Provide the [X, Y] coordinate of the cell's center where the given text is located.  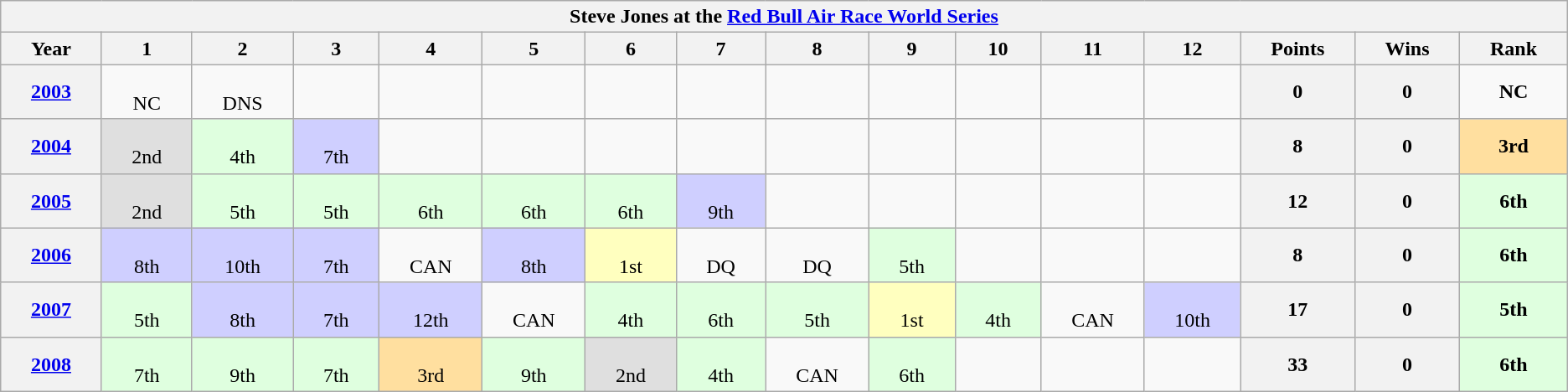
2008 [51, 364]
33 [1297, 364]
10 [998, 49]
9 [911, 49]
3 [337, 49]
2004 [51, 146]
2003 [51, 92]
Wins [1407, 49]
Points [1297, 49]
5 [534, 49]
1 [147, 49]
2006 [51, 255]
4 [431, 49]
11 [1092, 49]
Rank [1514, 49]
6 [631, 49]
7 [720, 49]
DNS [242, 92]
Year [51, 49]
2007 [51, 310]
Steve Jones at the Red Bull Air Race World Series [784, 17]
2005 [51, 201]
2 [242, 49]
17 [1297, 310]
12th [431, 310]
